Locate the cell with the specified text and output its [x, y] center coordinate. 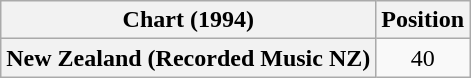
Position [423, 20]
New Zealand (Recorded Music NZ) [188, 58]
40 [423, 58]
Chart (1994) [188, 20]
